For the text-containing cell, return its midpoint in (X, Y) coordinate format. 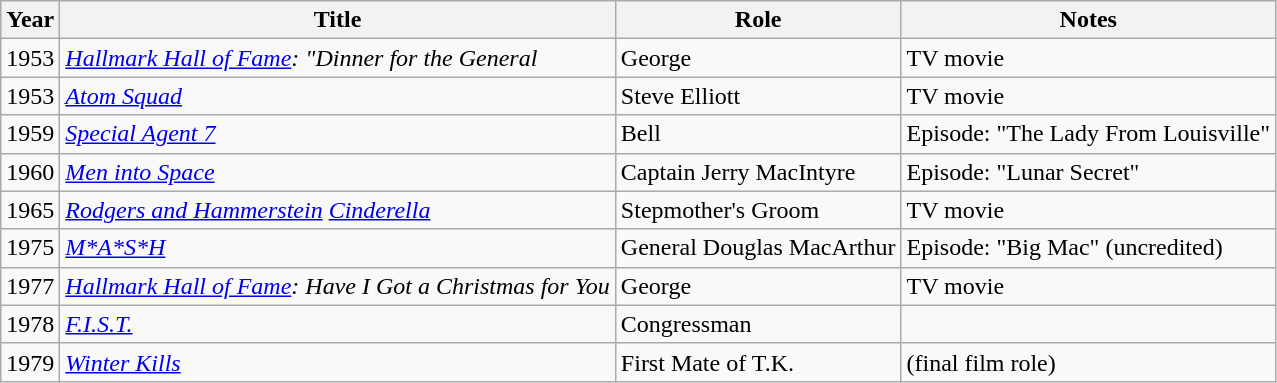
M*A*S*H (338, 248)
Atom Squad (338, 96)
1960 (30, 172)
Stepmother's Groom (758, 210)
Notes (1088, 20)
F.I.S.T. (338, 324)
Year (30, 20)
First Mate of T.K. (758, 362)
Congressman (758, 324)
1977 (30, 286)
(final film role) (1088, 362)
Episode: "The Lady From Louisville" (1088, 134)
Special Agent 7 (338, 134)
1978 (30, 324)
Rodgers and Hammerstein Cinderella (338, 210)
Episode: "Big Mac" (uncredited) (1088, 248)
Role (758, 20)
Bell (758, 134)
Winter Kills (338, 362)
Steve Elliott (758, 96)
Captain Jerry MacIntyre (758, 172)
1975 (30, 248)
1959 (30, 134)
General Douglas MacArthur (758, 248)
Episode: "Lunar Secret" (1088, 172)
1965 (30, 210)
Men into Space (338, 172)
Title (338, 20)
1979 (30, 362)
Hallmark Hall of Fame: "Dinner for the General (338, 58)
Hallmark Hall of Fame: Have I Got a Christmas for You (338, 286)
